From the cell containing the given text, extract its center point as [X, Y] coordinate. 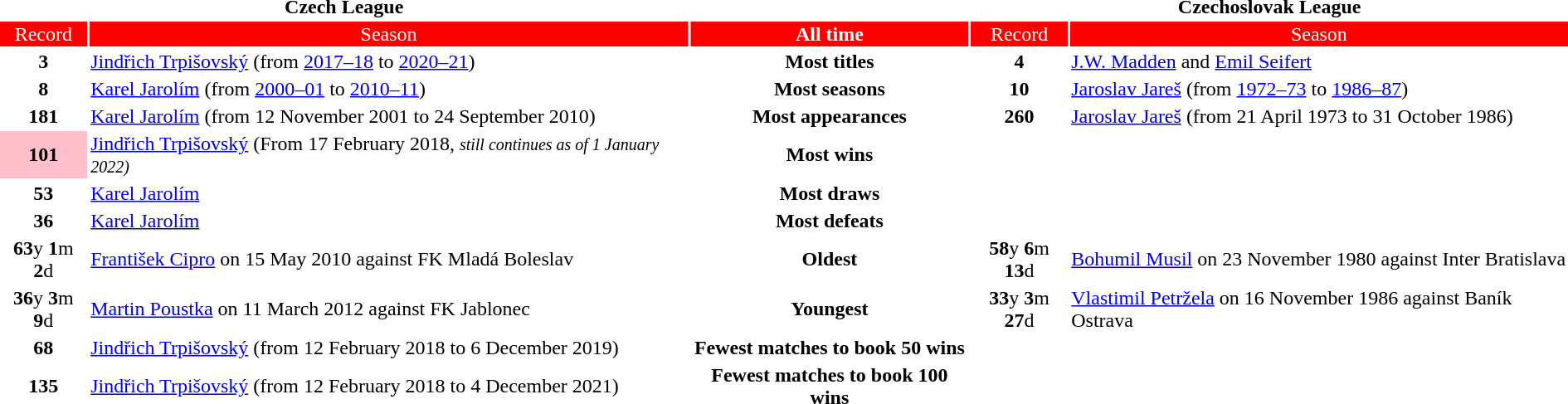
Karel Jarolím (from 12 November 2001 to 24 September 2010) [389, 116]
Jindřich Trpišovský (From 17 February 2018, still continues as of 1 January 2022) [389, 154]
František Cipro on 15 May 2010 against FK Mladá Boleslav [389, 259]
All time [830, 34]
Vlastimil Petržela on 16 November 1986 against Baník Ostrava [1319, 309]
63y 1m 2d [43, 259]
Most defeats [830, 221]
Oldest [830, 259]
3 [43, 61]
Most seasons [830, 89]
68 [43, 348]
Jaroslav Jareš (from 1972–73 to 1986–87) [1319, 89]
8 [43, 89]
Jaroslav Jareš (from 21 April 1973 to 31 October 1986) [1319, 116]
Fewest matches to book 50 wins [830, 348]
Bohumil Musil on 23 November 1980 against Inter Bratislava [1319, 259]
10 [1019, 89]
101 [43, 154]
Most wins [830, 154]
Jindřich Trpišovský (from 2017–18 to 2020–21) [389, 61]
Karel Jarolím (from 2000–01 to 2010–11) [389, 89]
Most draws [830, 193]
Most appearances [830, 116]
260 [1019, 116]
181 [43, 116]
33y 3m 27d [1019, 309]
Martin Poustka on 11 March 2012 against FK Jablonec [389, 309]
36 [43, 221]
58y 6m 13d [1019, 259]
Jindřich Trpišovský (from 12 February 2018 to 6 December 2019) [389, 348]
36y 3m 9d [43, 309]
53 [43, 193]
4 [1019, 61]
Youngest [830, 309]
Most titles [830, 61]
J.W. Madden and Emil Seifert [1319, 61]
